Identify which cell holds the provided text, then report its (x, y) central coordinate. 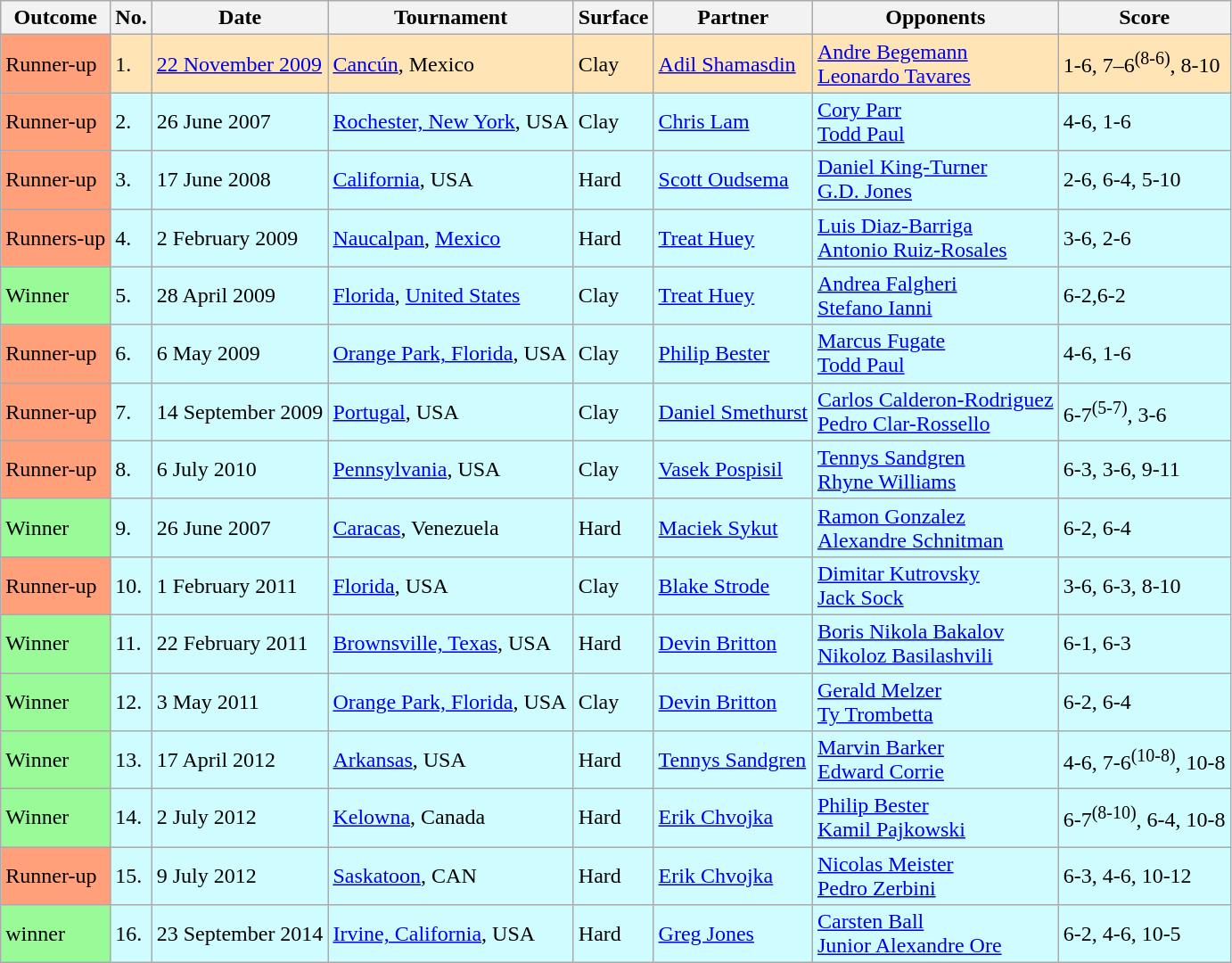
6-7(5-7), 3-6 (1145, 412)
Portugal, USA (451, 412)
Chris Lam (733, 121)
Boris Nikola Bakalov Nikoloz Basilashvili (935, 644)
14. (131, 819)
17 June 2008 (240, 180)
12. (131, 701)
3-6, 2-6 (1145, 237)
6-2,6-2 (1145, 296)
Philip Bester (733, 353)
14 September 2009 (240, 412)
6-3, 4-6, 10-12 (1145, 876)
1 February 2011 (240, 585)
Adil Shamasdin (733, 64)
6-2, 4-6, 10-5 (1145, 934)
5. (131, 296)
11. (131, 644)
winner (55, 934)
6. (131, 353)
Carlos Calderon-Rodriguez Pedro Clar-Rossello (935, 412)
4-6, 7-6(10-8), 10-8 (1145, 760)
1. (131, 64)
3 May 2011 (240, 701)
Vasek Pospisil (733, 469)
Brownsville, Texas, USA (451, 644)
22 November 2009 (240, 64)
Blake Strode (733, 585)
Tennys Sandgren (733, 760)
3. (131, 180)
17 April 2012 (240, 760)
Ramon Gonzalez Alexandre Schnitman (935, 528)
6-1, 6-3 (1145, 644)
3-6, 6-3, 8-10 (1145, 585)
2 February 2009 (240, 237)
Tournament (451, 18)
Kelowna, Canada (451, 819)
Luis Diaz-Barriga Antonio Ruiz-Rosales (935, 237)
Arkansas, USA (451, 760)
23 September 2014 (240, 934)
Caracas, Venezuela (451, 528)
Surface (613, 18)
Irvine, California, USA (451, 934)
2-6, 6-4, 5-10 (1145, 180)
Dimitar Kutrovsky Jack Sock (935, 585)
Saskatoon, CAN (451, 876)
Carsten Ball Junior Alexandre Ore (935, 934)
1-6, 7–6(8-6), 8-10 (1145, 64)
Daniel Smethurst (733, 412)
Opponents (935, 18)
No. (131, 18)
Marcus Fugate Todd Paul (935, 353)
Cancún, Mexico (451, 64)
9. (131, 528)
Florida, United States (451, 296)
Scott Oudsema (733, 180)
Naucalpan, Mexico (451, 237)
Runners-up (55, 237)
Pennsylvania, USA (451, 469)
Andre Begemann Leonardo Tavares (935, 64)
Maciek Sykut (733, 528)
Outcome (55, 18)
Nicolas Meister Pedro Zerbini (935, 876)
16. (131, 934)
Date (240, 18)
Rochester, New York, USA (451, 121)
28 April 2009 (240, 296)
Cory Parr Todd Paul (935, 121)
22 February 2011 (240, 644)
7. (131, 412)
Philip Bester Kamil Pajkowski (935, 819)
Daniel King-Turner G.D. Jones (935, 180)
2 July 2012 (240, 819)
Greg Jones (733, 934)
Marvin Barker Edward Corrie (935, 760)
Andrea Falgheri Stefano Ianni (935, 296)
Partner (733, 18)
Gerald Melzer Ty Trombetta (935, 701)
Florida, USA (451, 585)
6-3, 3-6, 9-11 (1145, 469)
15. (131, 876)
Score (1145, 18)
9 July 2012 (240, 876)
13. (131, 760)
8. (131, 469)
6 May 2009 (240, 353)
10. (131, 585)
4. (131, 237)
6-7(8-10), 6-4, 10-8 (1145, 819)
Tennys Sandgren Rhyne Williams (935, 469)
2. (131, 121)
6 July 2010 (240, 469)
California, USA (451, 180)
